Return [x, y] of the center of cell containing provided text 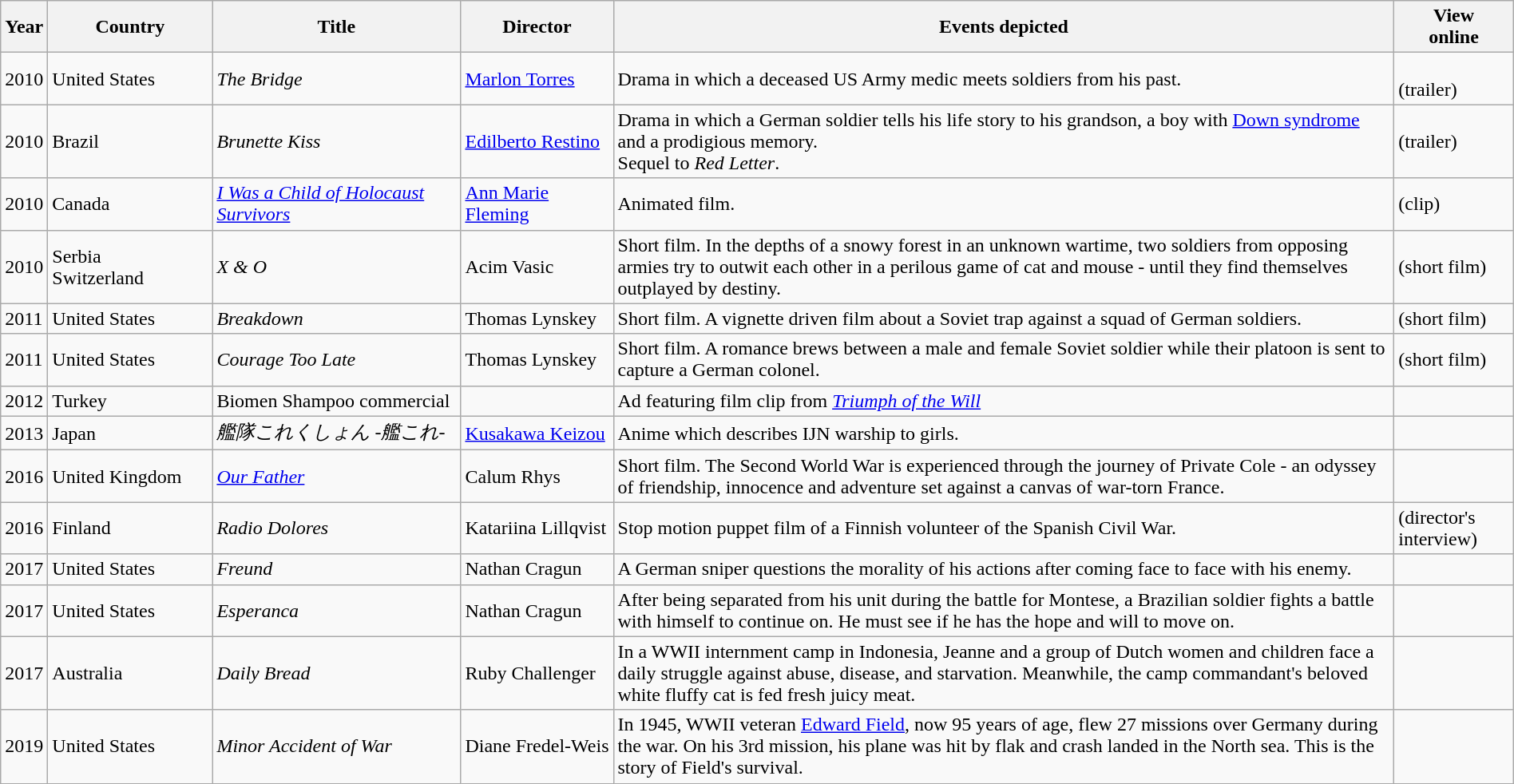
Radio Dolores [337, 529]
Animated film. [1004, 204]
Turkey [130, 401]
Calum Rhys [537, 476]
Kusakawa Keizou [537, 433]
Events depicted [1004, 27]
Acim Vasic [537, 267]
Director [537, 27]
Viewonline [1453, 27]
Brazil [130, 141]
Canada [130, 204]
2012 [24, 401]
Year [24, 27]
Ann Marie Fleming [537, 204]
Stop motion puppet film of a Finnish volunteer of the Spanish Civil War. [1004, 529]
Finland [130, 529]
Esperanca [337, 610]
2013 [24, 433]
Short film. A vignette driven film about a Soviet trap against a squad of German soldiers. [1004, 319]
Freund [337, 569]
I Was a Child of Holocaust Survivors [337, 204]
Marlon Torres [537, 78]
SerbiaSwitzerland [130, 267]
A German sniper questions the morality of his actions after coming face to face with his enemy. [1004, 569]
Daily Bread [337, 673]
2019 [24, 746]
The Bridge [337, 78]
Courage Too Late [337, 359]
艦隊これくしょん -艦これ- [337, 433]
Biomen Shampoo commercial [337, 401]
Ruby Challenger [537, 673]
Ad featuring film clip from Triumph of the Will [1004, 401]
Diane Fredel-Weis [537, 746]
Brunette Kiss [337, 141]
Minor Accident of War [337, 746]
(director's interview) [1453, 529]
Drama in which a deceased US Army medic meets soldiers from his past. [1004, 78]
X & O [337, 267]
Breakdown [337, 319]
Katariina Lillqvist [537, 529]
Country [130, 27]
Japan [130, 433]
Title [337, 27]
Short film. A romance brews between a male and female Soviet soldier while their platoon is sent to capture a German colonel. [1004, 359]
Australia [130, 673]
Anime which describes IJN warship to girls. [1004, 433]
Our Father [337, 476]
(clip) [1453, 204]
United Kingdom [130, 476]
Drama in which a German soldier tells his life story to his grandson, a boy with Down syndrome and a prodigious memory.Sequel to Red Letter. [1004, 141]
Edilberto Restino [537, 141]
